Extract the [x, y] coordinate from the center of the cell holding the provided text.  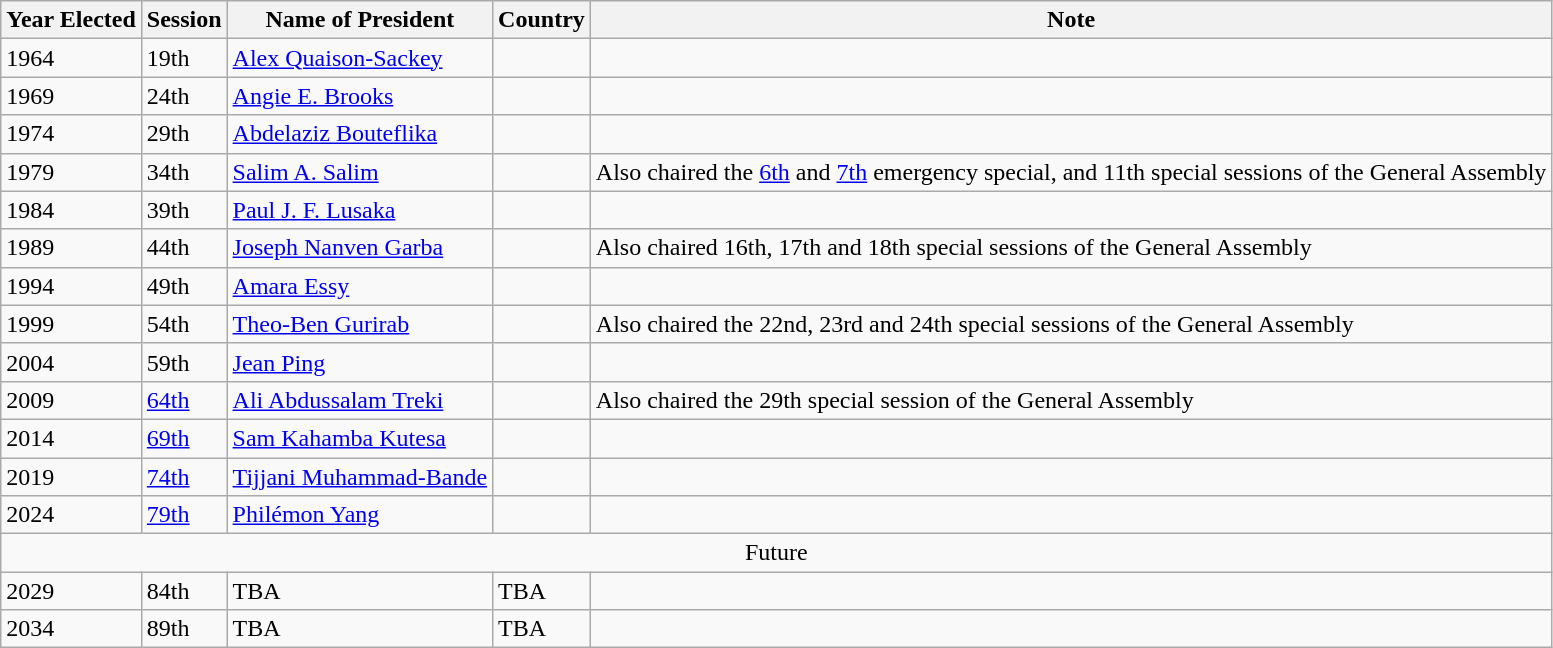
79th [184, 515]
89th [184, 629]
Amara Essy [360, 286]
Also chaired 16th, 17th and 18th special sessions of the General Assembly [1071, 248]
34th [184, 172]
Joseph Nanven Garba [360, 248]
49th [184, 286]
Alex Quaison-Sackey [360, 58]
2034 [72, 629]
Jean Ping [360, 362]
44th [184, 248]
2019 [72, 477]
2009 [72, 400]
24th [184, 96]
Session [184, 20]
Year Elected [72, 20]
54th [184, 324]
Theo-Ben Gurirab [360, 324]
2004 [72, 362]
1989 [72, 248]
Abdelaziz Bouteflika [360, 134]
59th [184, 362]
Name of President [360, 20]
Country [542, 20]
1974 [72, 134]
1999 [72, 324]
29th [184, 134]
1969 [72, 96]
1979 [72, 172]
1984 [72, 210]
Also chaired the 29th special session of the General Assembly [1071, 400]
64th [184, 400]
39th [184, 210]
Ali Abdussalam Treki [360, 400]
Philémon Yang [360, 515]
2029 [72, 591]
Sam Kahamba Kutesa [360, 438]
Tijjani Muhammad-Bande [360, 477]
74th [184, 477]
Also chaired the 22nd, 23rd and 24th special sessions of the General Assembly [1071, 324]
19th [184, 58]
Note [1071, 20]
69th [184, 438]
1964 [72, 58]
Also chaired the 6th and 7th emergency special, and 11th special sessions of the General Assembly [1071, 172]
Future [776, 553]
2014 [72, 438]
2024 [72, 515]
84th [184, 591]
Salim A. Salim [360, 172]
Angie E. Brooks [360, 96]
1994 [72, 286]
Paul J. F. Lusaka [360, 210]
